Return the [x, y] coordinate for the center point of the cell that contains the specified text.  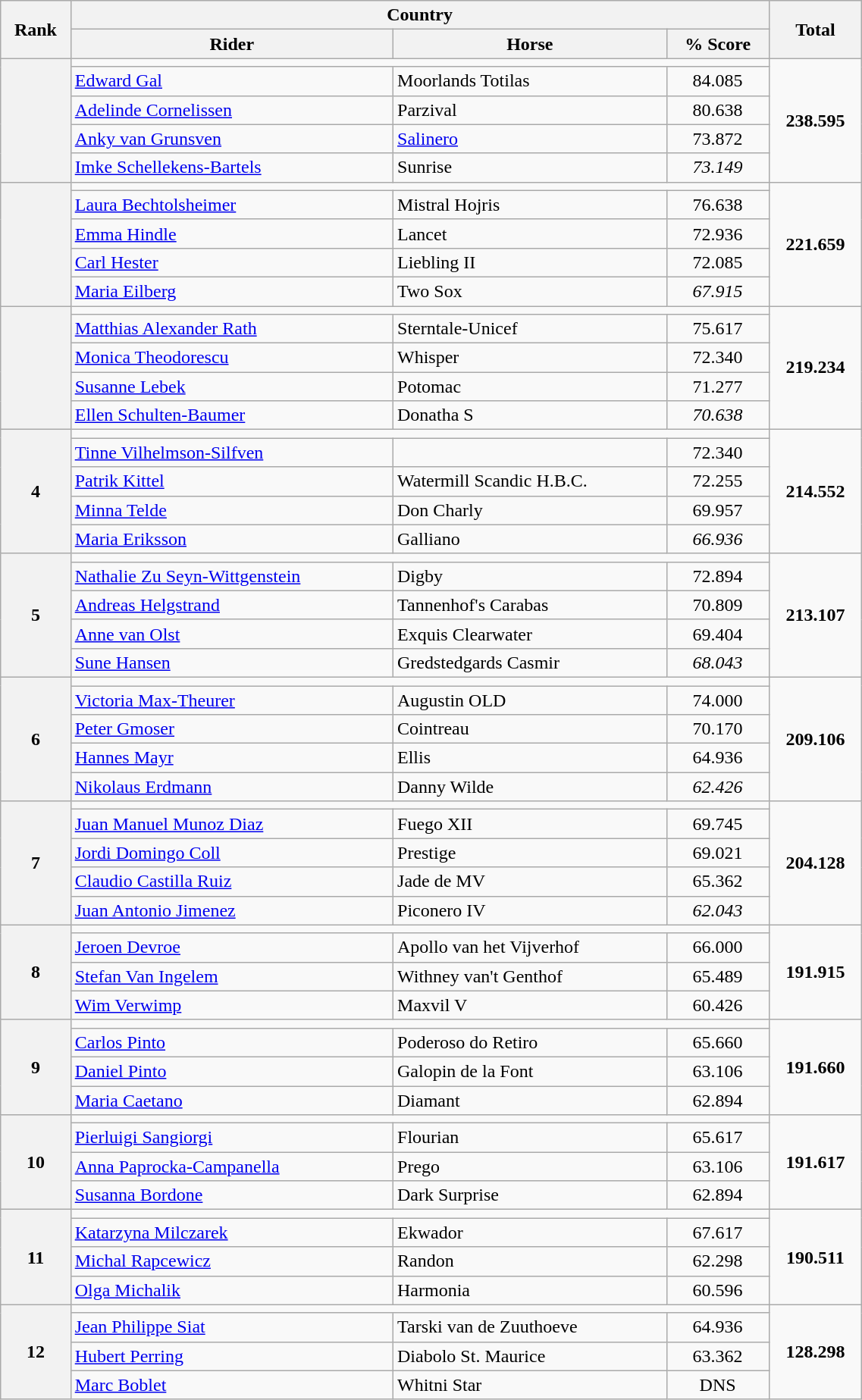
Don Charly [531, 510]
Hannes Mayr [232, 758]
219.234 [816, 368]
11 [36, 1257]
128.298 [816, 1352]
69.745 [717, 824]
Salinero [531, 139]
Juan Manuel Munoz Diaz [232, 824]
75.617 [717, 329]
Rank [36, 30]
Lancet [531, 233]
68.043 [717, 662]
Jeroen Devroe [232, 947]
Diamant [531, 1100]
Emma Hindle [232, 233]
Anna Paprocka-Campanella [232, 1167]
Dark Surprise [531, 1195]
Sterntale-Unicef [531, 329]
74.000 [717, 700]
209.106 [816, 738]
Potomac [531, 387]
Katarzyna Milczarek [232, 1232]
Olga Michalik [232, 1290]
Nikolaus Erdmann [232, 787]
72.894 [717, 576]
Pierluigi Sangiorgi [232, 1138]
72.936 [717, 233]
Cointreau [531, 729]
221.659 [816, 244]
Piconero IV [531, 910]
Anky van Grunsven [232, 139]
70.809 [717, 605]
Flourian [531, 1138]
Minna Telde [232, 510]
Digby [531, 576]
Withney van't Genthof [531, 976]
Maria Eilberg [232, 291]
12 [36, 1352]
73.149 [717, 168]
214.552 [816, 491]
65.489 [717, 976]
Randon [531, 1261]
Daniel Pinto [232, 1071]
Rider [232, 44]
71.277 [717, 387]
5 [36, 615]
Susanne Lebek [232, 387]
6 [36, 738]
Andreas Helgstrand [232, 605]
70.638 [717, 415]
Galopin de la Font [531, 1071]
65.617 [717, 1138]
Jade de MV [531, 882]
Nathalie Zu Seyn-Wittgenstein [232, 576]
65.660 [717, 1042]
Sunrise [531, 168]
Harmonia [531, 1290]
Ellen Schulten-Baumer [232, 415]
Galliano [531, 539]
Horse [531, 44]
69.021 [717, 853]
67.915 [717, 291]
67.617 [717, 1232]
Susanna Bordone [232, 1195]
84.085 [717, 81]
62.298 [717, 1261]
Monica Theodorescu [232, 358]
213.107 [816, 615]
10 [36, 1163]
Maria Eriksson [232, 539]
69.957 [717, 510]
Ellis [531, 758]
66.936 [717, 539]
7 [36, 863]
Claudio Castilla Ruiz [232, 882]
Whitni Star [531, 1385]
60.596 [717, 1290]
Donatha S [531, 415]
70.170 [717, 729]
Jean Philippe Siat [232, 1327]
Adelinde Cornelissen [232, 110]
4 [36, 491]
9 [36, 1067]
Jordi Domingo Coll [232, 853]
65.362 [717, 882]
Prego [531, 1167]
72.085 [717, 262]
Wim Verwimp [232, 1005]
62.043 [717, 910]
73.872 [717, 139]
Watermill Scandic H.B.C. [531, 481]
Stefan Van Ingelem [232, 976]
Juan Antonio Jimenez [232, 910]
Imke Schellekens-Bartels [232, 168]
63.362 [717, 1356]
204.128 [816, 863]
Prestige [531, 853]
Sune Hansen [232, 662]
Diabolo St. Maurice [531, 1356]
Parzival [531, 110]
Liebling II [531, 262]
DNS [717, 1385]
Peter Gmoser [232, 729]
Two Sox [531, 291]
Total [816, 30]
Whisper [531, 358]
191.660 [816, 1067]
Laura Bechtolsheimer [232, 205]
Exquis Clearwater [531, 634]
Poderoso do Retiro [531, 1042]
Carl Hester [232, 262]
Augustin OLD [531, 700]
Maxvil V [531, 1005]
62.426 [717, 787]
Maria Caetano [232, 1100]
190.511 [816, 1257]
Country [420, 15]
Michal Rapcewicz [232, 1261]
% Score [717, 44]
Mistral Hojris [531, 205]
72.255 [717, 481]
Ekwador [531, 1232]
Edward Gal [232, 81]
60.426 [717, 1005]
191.915 [816, 972]
Moorlands Totilas [531, 81]
Marc Boblet [232, 1385]
Danny Wilde [531, 787]
Apollo van het Vijverhof [531, 947]
Fuego XII [531, 824]
Carlos Pinto [232, 1042]
66.000 [717, 947]
Hubert Perring [232, 1356]
191.617 [816, 1163]
80.638 [717, 110]
Anne van Olst [232, 634]
Tinne Vilhelmson-Silfven [232, 453]
Matthias Alexander Rath [232, 329]
238.595 [816, 120]
8 [36, 972]
Victoria Max-Theurer [232, 700]
Patrik Kittel [232, 481]
69.404 [717, 634]
Tarski van de Zuuthoeve [531, 1327]
76.638 [717, 205]
Gredstedgards Casmir [531, 662]
Tannenhof's Carabas [531, 605]
